Determine the [x, y] coordinate at the center of the cell enclosing the given text.  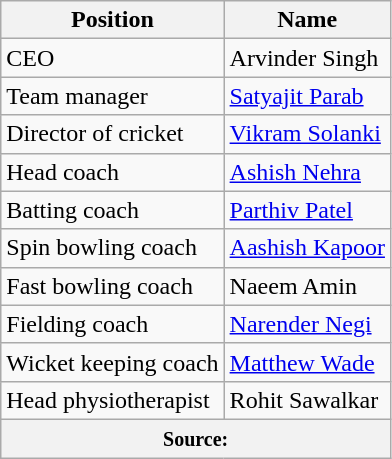
Fast bowling coach [112, 286]
Name [307, 20]
CEO [112, 58]
Rohit Sawalkar [307, 400]
Team manager [112, 96]
Ashish Nehra [307, 172]
Arvinder Singh [307, 58]
Aashish Kapoor [307, 248]
Matthew Wade [307, 362]
Fielding coach [112, 324]
Naeem Amin [307, 286]
Vikram Solanki [307, 134]
Position [112, 20]
Source: [196, 438]
Satyajit Parab [307, 96]
Head physiotherapist [112, 400]
Head coach [112, 172]
Narender Negi [307, 324]
Parthiv Patel [307, 210]
Wicket keeping coach [112, 362]
Batting coach [112, 210]
Spin bowling coach [112, 248]
Director of cricket [112, 134]
